Return [X, Y] of the center of cell containing provided text 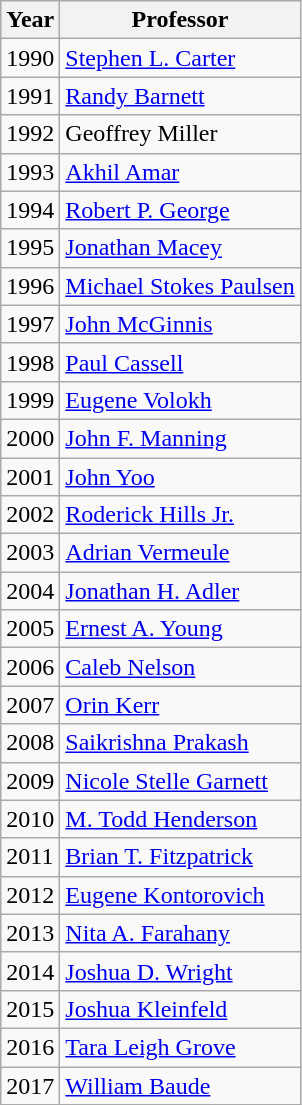
1999 [30, 400]
Randy Barnett [180, 96]
Orin Kerr [180, 705]
Year [30, 20]
2015 [30, 1009]
Michael Stokes Paulsen [180, 286]
Nita A. Farahany [180, 933]
2013 [30, 933]
1996 [30, 286]
Ernest A. Young [180, 629]
Adrian Vermeule [180, 553]
1997 [30, 324]
2007 [30, 705]
2016 [30, 1047]
Stephen L. Carter [180, 58]
Jonathan H. Adler [180, 591]
Geoffrey Miller [180, 134]
Nicole Stelle Garnett [180, 781]
Jonathan Macey [180, 248]
2001 [30, 477]
Tara Leigh Grove [180, 1047]
2006 [30, 667]
Caleb Nelson [180, 667]
Roderick Hills Jr. [180, 515]
2009 [30, 781]
John Yoo [180, 477]
1994 [30, 210]
2005 [30, 629]
1995 [30, 248]
Brian T. Fitzpatrick [180, 857]
2010 [30, 819]
2003 [30, 553]
2004 [30, 591]
2000 [30, 438]
1991 [30, 96]
1990 [30, 58]
Robert P. George [180, 210]
Saikrishna Prakash [180, 743]
Joshua D. Wright [180, 971]
1998 [30, 362]
2011 [30, 857]
Eugene Kontorovich [180, 895]
Eugene Volokh [180, 400]
M. Todd Henderson [180, 819]
Paul Cassell [180, 362]
2014 [30, 971]
Professor [180, 20]
John McGinnis [180, 324]
1993 [30, 172]
2008 [30, 743]
Joshua Kleinfeld [180, 1009]
2012 [30, 895]
William Baude [180, 1085]
2002 [30, 515]
John F. Manning [180, 438]
1992 [30, 134]
2017 [30, 1085]
Akhil Amar [180, 172]
